Locate the cell with the specified text and output its (X, Y) center coordinate. 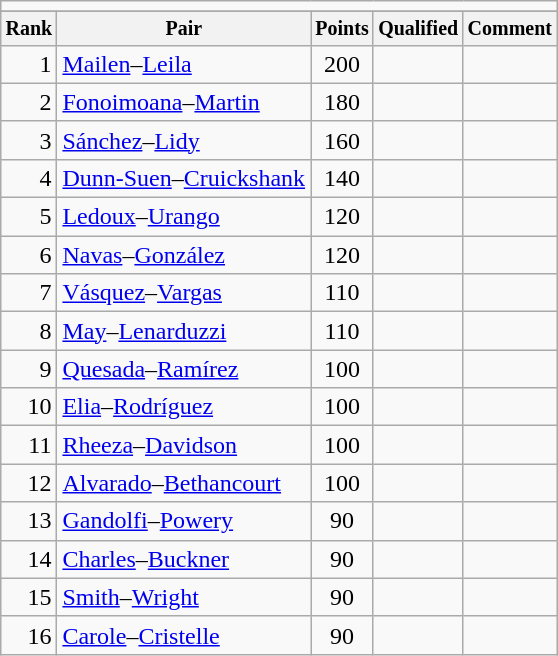
Sánchez–Lidy (184, 140)
Qualified (418, 28)
2 (29, 102)
13 (29, 521)
11 (29, 445)
140 (342, 178)
15 (29, 597)
14 (29, 559)
180 (342, 102)
6 (29, 255)
Rank (29, 28)
Rheeza–Davidson (184, 445)
Mailen–Leila (184, 64)
Dunn-Suen–Cruickshank (184, 178)
10 (29, 407)
1 (29, 64)
Vásquez–Vargas (184, 293)
Elia–Rodríguez (184, 407)
Points (342, 28)
Charles–Buckner (184, 559)
May–Lenarduzzi (184, 331)
8 (29, 331)
12 (29, 483)
9 (29, 369)
200 (342, 64)
3 (29, 140)
Ledoux–Urango (184, 217)
7 (29, 293)
5 (29, 217)
Comment (510, 28)
Quesada–Ramírez (184, 369)
Pair (184, 28)
Carole–Cristelle (184, 635)
160 (342, 140)
4 (29, 178)
Smith–Wright (184, 597)
Alvarado–Bethancourt (184, 483)
Gandolfi–Powery (184, 521)
Navas–González (184, 255)
Fonoimoana–Martin (184, 102)
16 (29, 635)
